For the text-containing cell, return its midpoint in (X, Y) coordinate format. 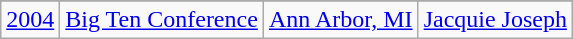
Big Ten Conference (162, 20)
2004 (30, 20)
Jacquie Joseph (495, 20)
Ann Arbor, MI (340, 20)
